Scan for the cell matching the given text and deliver its (x, y) coordinate at center. 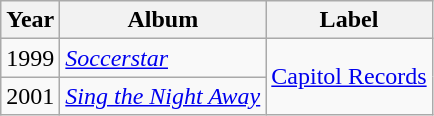
Soccerstar (163, 58)
2001 (30, 96)
1999 (30, 58)
Year (30, 20)
Sing the Night Away (163, 96)
Label (349, 20)
Album (163, 20)
Capitol Records (349, 77)
